Locate the cell with the specified text and output its (X, Y) center coordinate. 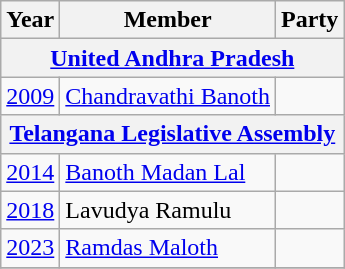
Party (310, 20)
2018 (30, 210)
2009 (30, 96)
Year (30, 20)
Lavudya Ramulu (168, 210)
Telangana Legislative Assembly (172, 134)
Banoth Madan Lal (168, 172)
Member (168, 20)
Chandravathi Banoth (168, 96)
2023 (30, 248)
Ramdas Maloth (168, 248)
2014 (30, 172)
United Andhra Pradesh (172, 58)
